Capture the cell that displays the provided text and extract its (X, Y) central coordinate. 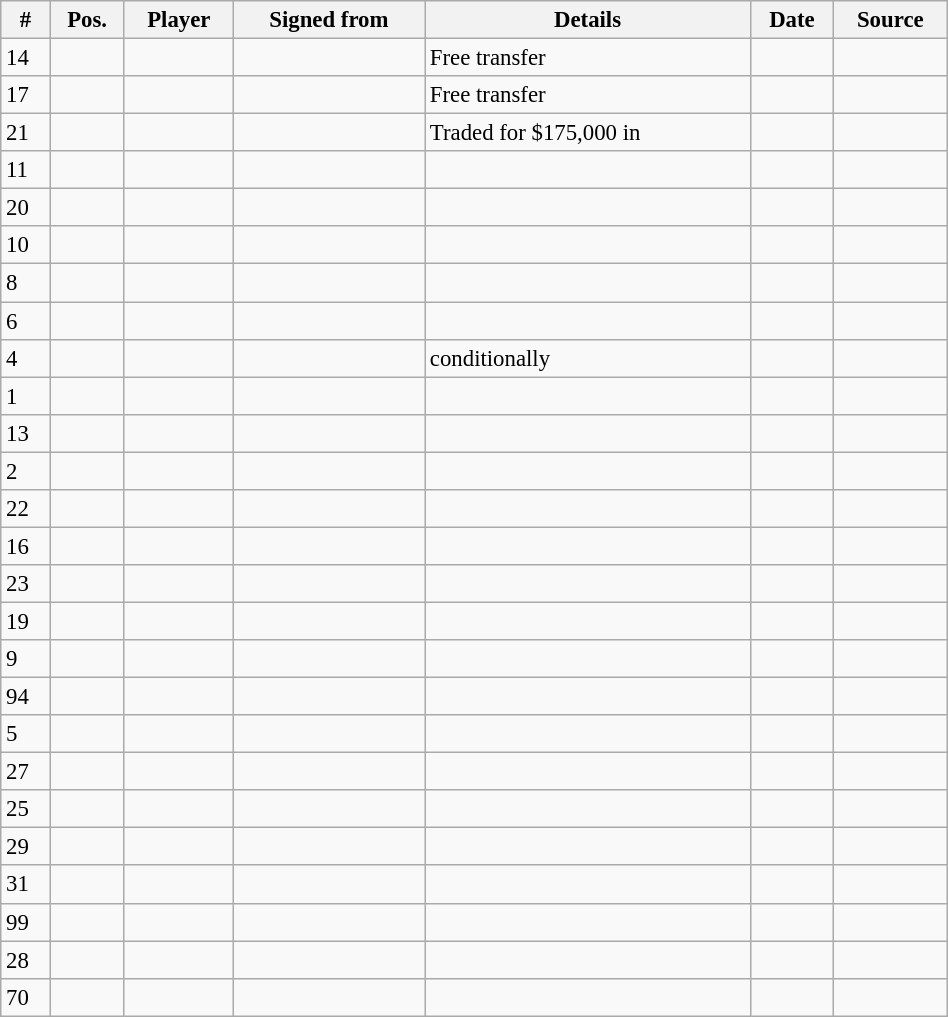
25 (26, 809)
8 (26, 283)
11 (26, 170)
29 (26, 847)
6 (26, 321)
Player (178, 20)
21 (26, 133)
31 (26, 885)
Traded for $175,000 in (588, 133)
20 (26, 208)
Details (588, 20)
13 (26, 433)
19 (26, 621)
Signed from (328, 20)
16 (26, 546)
27 (26, 772)
70 (26, 997)
Pos. (87, 20)
17 (26, 95)
2 (26, 471)
# (26, 20)
Source (890, 20)
9 (26, 659)
23 (26, 584)
1 (26, 396)
14 (26, 58)
Date (792, 20)
99 (26, 922)
4 (26, 358)
10 (26, 245)
conditionally (588, 358)
22 (26, 509)
28 (26, 960)
94 (26, 697)
5 (26, 734)
